Return [x, y] of the center of cell containing provided text 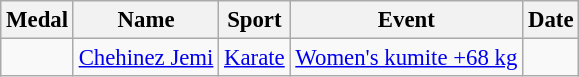
Chehinez Jemi [146, 58]
Name [146, 20]
Medal [38, 20]
Date [551, 20]
Women's kumite +68 kg [406, 58]
Karate [254, 58]
Event [406, 20]
Sport [254, 20]
